Pinpoint the cell where the given text exists, returning its [x, y] midpoint coordinate. 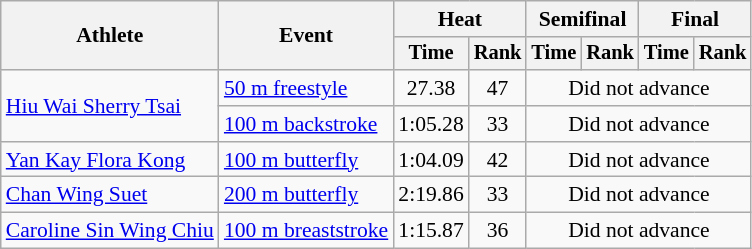
1:15.87 [430, 231]
Hiu Wai Sherry Tsai [110, 106]
27.38 [430, 88]
47 [498, 88]
Final [695, 19]
100 m butterfly [306, 160]
Caroline Sin Wing Chiu [110, 231]
200 m butterfly [306, 195]
Event [306, 36]
2:19.86 [430, 195]
Semifinal [582, 19]
50 m freestyle [306, 88]
100 m breaststroke [306, 231]
36 [498, 231]
1:04.09 [430, 160]
100 m backstroke [306, 124]
1:05.28 [430, 124]
Heat [460, 19]
Athlete [110, 36]
Chan Wing Suet [110, 195]
Yan Kay Flora Kong [110, 160]
42 [498, 160]
